Search for the cell housing the specified text and yield its (X, Y) center coordinate. 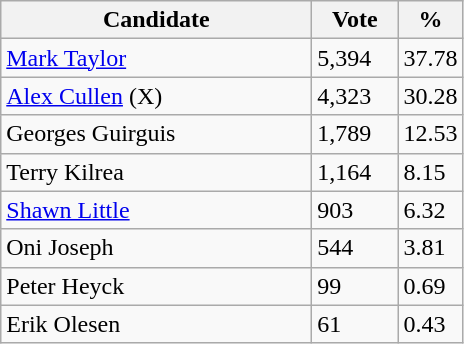
Erik Olesen (156, 324)
Mark Taylor (156, 58)
0.43 (430, 324)
30.28 (430, 96)
37.78 (430, 58)
Vote (355, 20)
6.32 (430, 210)
903 (355, 210)
5,394 (355, 58)
% (430, 20)
Georges Guirguis (156, 134)
544 (355, 248)
99 (355, 286)
1,789 (355, 134)
Oni Joseph (156, 248)
0.69 (430, 286)
12.53 (430, 134)
61 (355, 324)
Alex Cullen (X) (156, 96)
1,164 (355, 172)
8.15 (430, 172)
3.81 (430, 248)
Terry Kilrea (156, 172)
Peter Heyck (156, 286)
Shawn Little (156, 210)
4,323 (355, 96)
Candidate (156, 20)
